Identify which cell holds the provided text, then report its [X, Y] central coordinate. 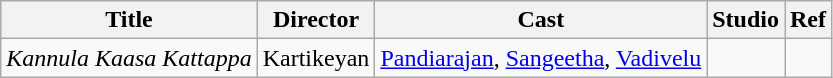
Pandiarajan, Sangeetha, Vadivelu [541, 58]
Kartikeyan [316, 58]
Ref [808, 20]
Kannula Kaasa Kattappa [129, 58]
Director [316, 20]
Title [129, 20]
Studio [746, 20]
Cast [541, 20]
